Identify which cell holds the provided text, then report its (X, Y) central coordinate. 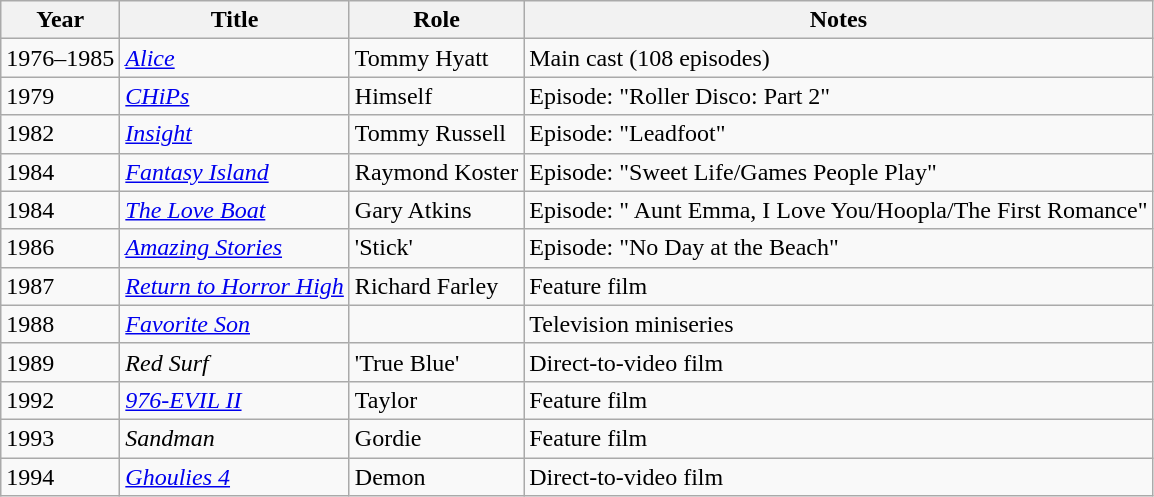
Red Surf (235, 362)
1993 (60, 438)
Title (235, 20)
Episode: "Roller Disco: Part 2" (838, 96)
Television miniseries (838, 324)
Main cast (108 episodes) (838, 58)
1989 (60, 362)
Sandman (235, 438)
1979 (60, 96)
Amazing Stories (235, 248)
Ghoulies 4 (235, 477)
Episode: " Aunt Emma, I Love You/Hoopla/The First Romance" (838, 210)
1982 (60, 134)
Gordie (436, 438)
1986 (60, 248)
CHiPs (235, 96)
Notes (838, 20)
1992 (60, 400)
'True Blue' (436, 362)
1994 (60, 477)
Favorite Son (235, 324)
Raymond Koster (436, 172)
Gary Atkins (436, 210)
Taylor (436, 400)
Insight (235, 134)
Year (60, 20)
Tommy Hyatt (436, 58)
Episode: "No Day at the Beach" (838, 248)
Himself (436, 96)
1976–1985 (60, 58)
The Love Boat (235, 210)
Episode: "Leadfoot" (838, 134)
Episode: "Sweet Life/Games People Play" (838, 172)
Tommy Russell (436, 134)
1988 (60, 324)
1987 (60, 286)
'Stick' (436, 248)
Fantasy Island (235, 172)
Richard Farley (436, 286)
Alice (235, 58)
Demon (436, 477)
Role (436, 20)
976-EVIL II (235, 400)
Return to Horror High (235, 286)
